Extract the (x, y) coordinate from the center of the cell holding the provided text.  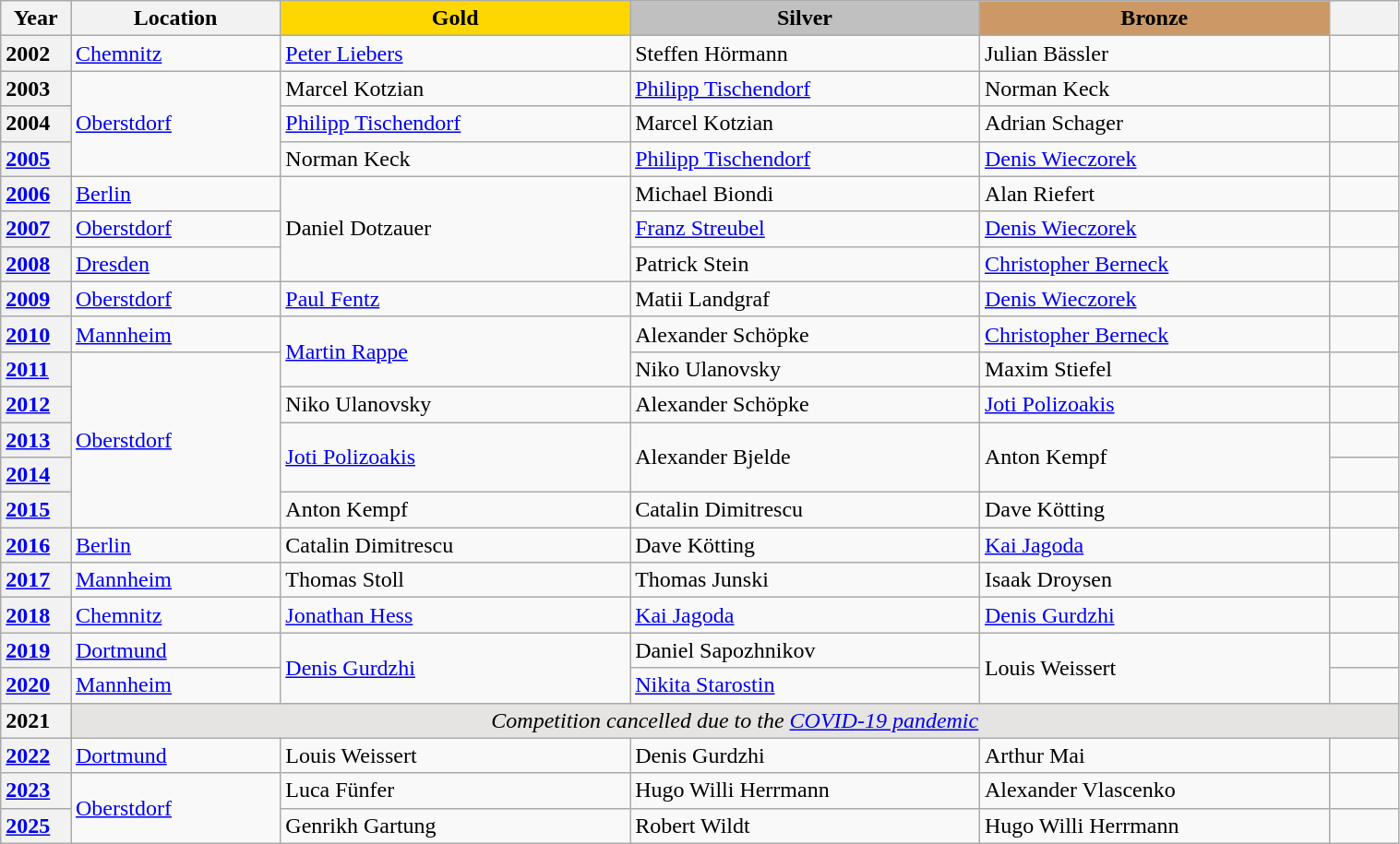
Jonathan Hess (456, 615)
Location (175, 18)
Silver (805, 18)
Arthur Mai (1154, 755)
2013 (36, 440)
2022 (36, 755)
2009 (36, 299)
2015 (36, 510)
2014 (36, 475)
Dresden (175, 264)
Maxim Stiefel (1154, 369)
Paul Fentz (456, 299)
Thomas Junski (805, 580)
Year (36, 18)
Julian Bässler (1154, 53)
Alan Riefert (1154, 194)
Adrian Schager (1154, 124)
Gold (456, 18)
Daniel Dotzauer (456, 229)
2010 (36, 334)
Robert Wildt (805, 826)
Thomas Stoll (456, 580)
2002 (36, 53)
Alexander Vlascenko (1154, 791)
Alexander Bjelde (805, 458)
Genrikh Gartung (456, 826)
2008 (36, 264)
2011 (36, 369)
Martin Rappe (456, 351)
2017 (36, 580)
2004 (36, 124)
2023 (36, 791)
2003 (36, 89)
2018 (36, 615)
Daniel Sapozhnikov (805, 650)
2007 (36, 229)
2012 (36, 404)
Patrick Stein (805, 264)
Matii Landgraf (805, 299)
2021 (36, 720)
Luca Fünfer (456, 791)
Steffen Hörmann (805, 53)
2019 (36, 650)
2016 (36, 545)
Nikita Starostin (805, 685)
2025 (36, 826)
2020 (36, 685)
Peter Liebers (456, 53)
Competition cancelled due to the COVID-19 pandemic (735, 720)
Michael Biondi (805, 194)
2005 (36, 159)
Bronze (1154, 18)
Franz Streubel (805, 229)
2006 (36, 194)
Isaak Droysen (1154, 580)
